Capture the cell that displays the provided text and extract its (X, Y) central coordinate. 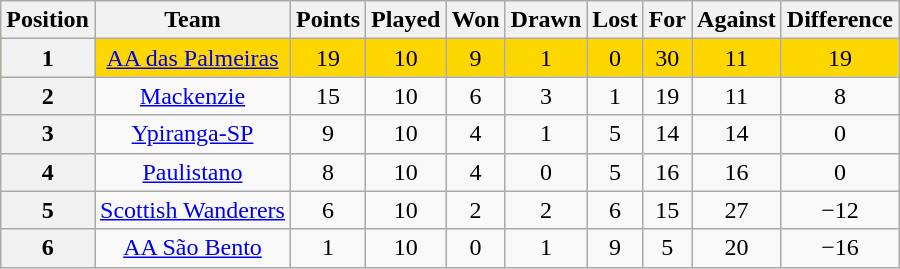
Team (192, 20)
−12 (840, 210)
20 (737, 248)
Paulistano (192, 172)
Lost (615, 20)
Drawn (546, 20)
Difference (840, 20)
30 (667, 58)
Played (406, 20)
Scottish Wanderers (192, 210)
−16 (840, 248)
Points (328, 20)
For (667, 20)
Ypiranga-SP (192, 134)
Position (48, 20)
AA São Bento (192, 248)
27 (737, 210)
Against (737, 20)
AA das Palmeiras (192, 58)
Mackenzie (192, 96)
Won (476, 20)
